Scan for the cell matching the given text and deliver its (X, Y) coordinate at center. 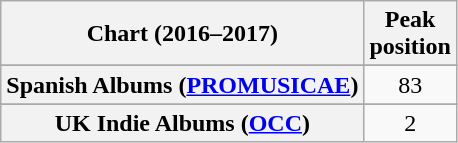
Peakposition (410, 34)
83 (410, 85)
UK Indie Albums (OCC) (182, 123)
2 (410, 123)
Spanish Albums (PROMUSICAE) (182, 85)
Chart (2016–2017) (182, 34)
